Determine the (X, Y) coordinate at the center of the cell enclosing the given text.  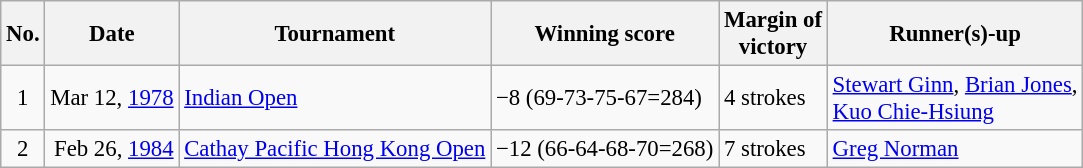
No. (23, 34)
2 (23, 149)
Runner(s)-up (954, 34)
Indian Open (335, 98)
Tournament (335, 34)
−12 (66-64-68-70=268) (605, 149)
Mar 12, 1978 (112, 98)
Feb 26, 1984 (112, 149)
Cathay Pacific Hong Kong Open (335, 149)
4 strokes (774, 98)
7 strokes (774, 149)
1 (23, 98)
Stewart Ginn, Brian Jones, Kuo Chie-Hsiung (954, 98)
Date (112, 34)
Greg Norman (954, 149)
−8 (69-73-75-67=284) (605, 98)
Winning score (605, 34)
Margin ofvictory (774, 34)
